Pinpoint the cell where the given text exists, returning its (x, y) midpoint coordinate. 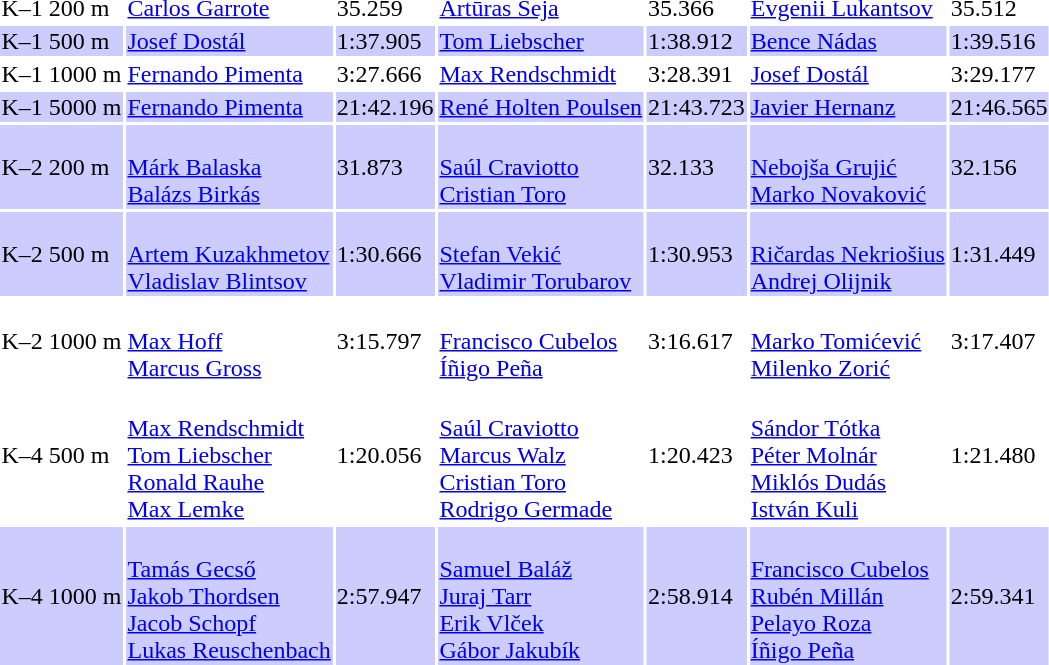
Francisco CubelosÍñigo Peña (541, 341)
1:37.905 (385, 41)
3:15.797 (385, 341)
Samuel BalážJuraj TarrErik VlčekGábor Jakubík (541, 596)
K–2 500 m (62, 254)
Marko TomićevićMilenko Zorić (848, 341)
Artem KuzakhmetovVladislav Blintsov (229, 254)
31.873 (385, 167)
Stefan VekićVladimir Torubarov (541, 254)
Saúl CraviottoCristian Toro (541, 167)
Bence Nádas (848, 41)
K–1 5000 m (62, 107)
1:30.953 (697, 254)
K–2 1000 m (62, 341)
21:42.196 (385, 107)
Nebojša GrujićMarko Novaković (848, 167)
René Holten Poulsen (541, 107)
Max HoffMarcus Gross (229, 341)
1:38.912 (697, 41)
3:29.177 (999, 74)
3:27.666 (385, 74)
Márk BalaskaBalázs Birkás (229, 167)
K–4 500 m (62, 455)
32.133 (697, 167)
Max Rendschmidt (541, 74)
21:43.723 (697, 107)
3:16.617 (697, 341)
1:20.423 (697, 455)
Ričardas NekriošiusAndrej Olijnik (848, 254)
1:30.666 (385, 254)
32.156 (999, 167)
K–2 200 m (62, 167)
2:58.914 (697, 596)
Javier Hernanz (848, 107)
Saúl CraviottoMarcus WalzCristian ToroRodrigo Germade (541, 455)
K–1 1000 m (62, 74)
21:46.565 (999, 107)
Sándor TótkaPéter MolnárMiklós DudásIstván Kuli (848, 455)
Max RendschmidtTom LiebscherRonald RauheMax Lemke (229, 455)
Tamás GecsőJakob ThordsenJacob SchopfLukas Reuschenbach (229, 596)
2:59.341 (999, 596)
3:17.407 (999, 341)
1:39.516 (999, 41)
1:21.480 (999, 455)
3:28.391 (697, 74)
Francisco CubelosRubén MillánPelayo RozaÍñigo Peña (848, 596)
2:57.947 (385, 596)
1:20.056 (385, 455)
K–1 500 m (62, 41)
Tom Liebscher (541, 41)
K–4 1000 m (62, 596)
1:31.449 (999, 254)
